Capture the cell that displays the provided text and extract its [x, y] central coordinate. 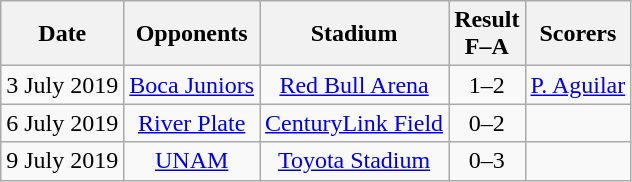
3 July 2019 [62, 85]
P. Aguilar [578, 85]
Scorers [578, 34]
Opponents [192, 34]
Date [62, 34]
Red Bull Arena [354, 85]
Stadium [354, 34]
1–2 [487, 85]
Toyota Stadium [354, 161]
6 July 2019 [62, 123]
UNAM [192, 161]
0–3 [487, 161]
River Plate [192, 123]
Boca Juniors [192, 85]
9 July 2019 [62, 161]
ResultF–A [487, 34]
CenturyLink Field [354, 123]
0–2 [487, 123]
